Locate the cell with the specified text and output its (X, Y) center coordinate. 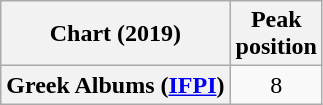
8 (276, 85)
Greek Albums (IFPI) (116, 85)
Peakposition (276, 34)
Chart (2019) (116, 34)
